Identify which cell holds the provided text, then report its (X, Y) central coordinate. 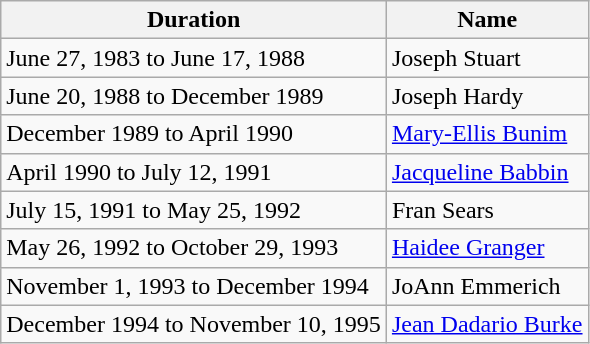
Name (487, 20)
December 1989 to April 1990 (194, 134)
November 1, 1993 to December 1994 (194, 286)
June 27, 1983 to June 17, 1988 (194, 58)
Jacqueline Babbin (487, 172)
April 1990 to July 12, 1991 (194, 172)
Mary-Ellis Bunim (487, 134)
Duration (194, 20)
Joseph Hardy (487, 96)
JoAnn Emmerich (487, 286)
June 20, 1988 to December 1989 (194, 96)
May 26, 1992 to October 29, 1993 (194, 248)
July 15, 1991 to May 25, 1992 (194, 210)
Joseph Stuart (487, 58)
Jean Dadario Burke (487, 324)
Haidee Granger (487, 248)
December 1994 to November 10, 1995 (194, 324)
Fran Sears (487, 210)
